Pinpoint the cell where the given text exists, returning its [x, y] midpoint coordinate. 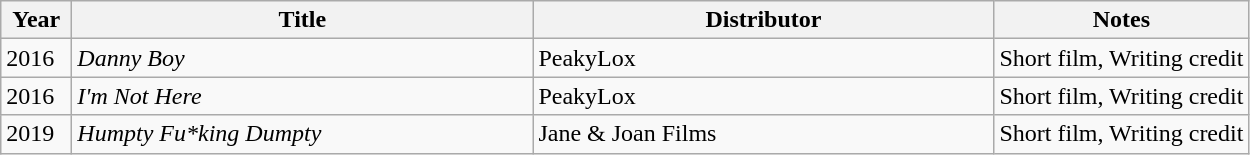
Humpty Fu*king Dumpty [302, 134]
Danny Boy [302, 58]
I'm Not Here [302, 96]
Year [36, 20]
Jane & Joan Films [764, 134]
Notes [1122, 20]
Title [302, 20]
2019 [36, 134]
Distributor [764, 20]
